Determine the [X, Y] coordinate at the center of the cell enclosing the given text.  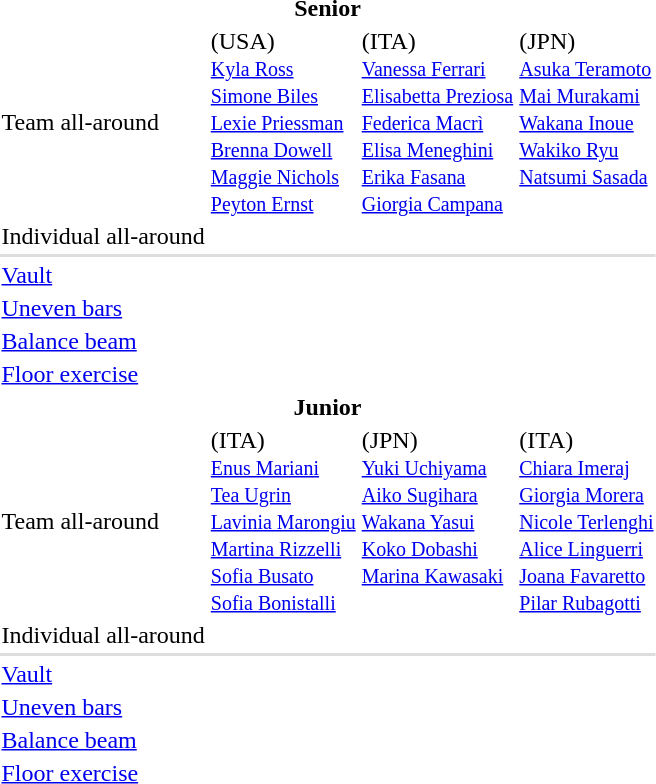
(JPN) Asuka TeramotoMai MurakamiWakana InoueWakiko RyuNatsumi Sasada [586, 122]
(ITA) Chiara ImerajGiorgia MoreraNicole TerlenghiAlice LinguerriJoana FavarettoPilar Rubagotti [586, 521]
(ITA) Enus MarianiTea UgrinLavinia MarongiuMartina RizzelliSofia BusatoSofia Bonistalli [283, 521]
Junior [328, 407]
(USA) Kyla RossSimone BilesLexie PriessmanBrenna DowellMaggie NicholsPeyton Ernst [283, 122]
(ITA) Vanessa FerrariElisabetta PreziosaFederica MacrìElisa MeneghiniErika FasanaGiorgia Campana [438, 122]
Floor exercise [103, 374]
(JPN) Yuki UchiyamaAiko SugiharaWakana YasuiKoko DobashiMarina Kawasaki [438, 521]
